For the text-containing cell, return its midpoint in [X, Y] coordinate format. 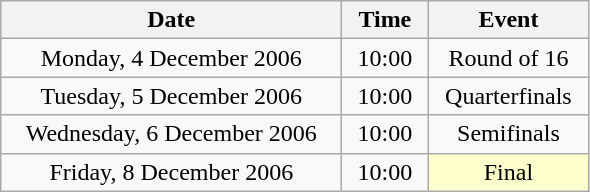
Date [172, 20]
Monday, 4 December 2006 [172, 58]
Quarterfinals [508, 96]
Time [385, 20]
Friday, 8 December 2006 [172, 172]
Round of 16 [508, 58]
Semifinals [508, 134]
Tuesday, 5 December 2006 [172, 96]
Final [508, 172]
Event [508, 20]
Wednesday, 6 December 2006 [172, 134]
